Search for the cell housing the specified text and yield its (x, y) center coordinate. 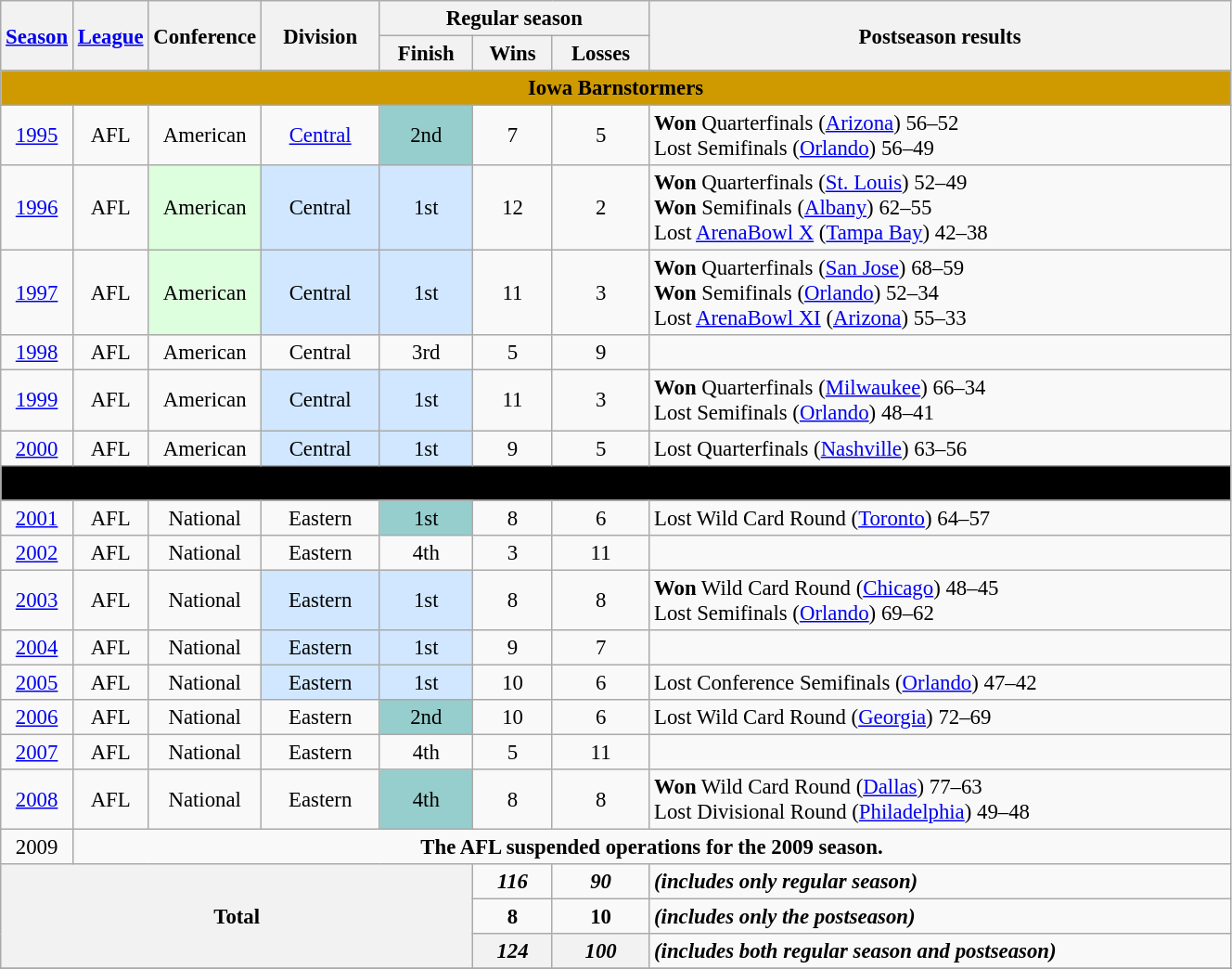
Won Quarterfinals (San Jose) 68–59 Won Semifinals (Orlando) 52–34 Lost ArenaBowl XI (Arizona) 55–33 (941, 293)
Iowa Barnstormers (616, 88)
Lost Quarterfinals (Nashville) 63–56 (941, 448)
Wins (513, 54)
Finish (427, 54)
(includes only the postseason) (941, 917)
2000 (37, 448)
2 (600, 208)
1997 (37, 293)
Won Wild Card Round (Chicago) 48–45 Lost Semifinals (Orlando) 69–62 (941, 600)
12 (513, 208)
Won Quarterfinals (St. Louis) 52–49 Won Semifinals (Albany) 62–55 Lost ArenaBowl X (Tampa Bay) 42–38 (941, 208)
Lost Wild Card Round (Georgia) 72–69 (941, 717)
124 (513, 951)
Regular season (514, 19)
2008 (37, 800)
116 (513, 882)
Won Wild Card Round (Dallas) 77–63 Lost Divisional Round (Philadelphia) 49–48 (941, 800)
Postseason results (941, 35)
2006 (37, 717)
Losses (600, 54)
The AFL suspended operations for the 2009 season. (651, 847)
Conference (205, 35)
2004 (37, 648)
1995 (37, 136)
Season (37, 35)
League (109, 35)
3rd (427, 354)
2002 (37, 552)
(includes both regular season and postseason) (941, 951)
2001 (37, 518)
90 (600, 882)
Lost Conference Semifinals (Orlando) 47–42 (941, 682)
(includes only regular season) (941, 882)
New York Dragons (616, 483)
1998 (37, 354)
Total (237, 917)
1999 (37, 401)
Division (319, 35)
1996 (37, 208)
Won Quarterfinals (Milwaukee) 66–34 Lost Semifinals (Orlando) 48–41 (941, 401)
2007 (37, 752)
Lost Wild Card Round (Toronto) 64–57 (941, 518)
2009 (37, 847)
100 (600, 951)
2003 (37, 600)
2005 (37, 682)
Won Quarterfinals (Arizona) 56–52 Lost Semifinals (Orlando) 56–49 (941, 136)
